Provide the [x, y] coordinate of the cell's center where the given text is located.  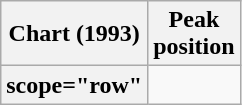
scope="row" [74, 85]
Chart (1993) [74, 34]
Peakposition [194, 34]
